Search for the cell housing the specified text and yield its (X, Y) center coordinate. 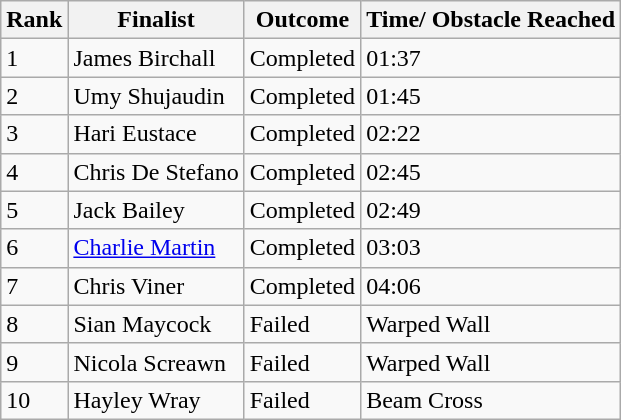
02:45 (491, 172)
James Birchall (156, 58)
Umy Shujaudin (156, 96)
9 (34, 362)
Hayley Wray (156, 400)
6 (34, 248)
Chris Viner (156, 286)
Finalist (156, 20)
Time/ Obstacle Reached (491, 20)
Jack Bailey (156, 210)
Rank (34, 20)
Chris De Stefano (156, 172)
8 (34, 324)
10 (34, 400)
Sian Maycock (156, 324)
02:22 (491, 134)
02:49 (491, 210)
Beam Cross (491, 400)
01:37 (491, 58)
Nicola Screawn (156, 362)
4 (34, 172)
03:03 (491, 248)
3 (34, 134)
7 (34, 286)
1 (34, 58)
01:45 (491, 96)
Hari Eustace (156, 134)
Outcome (302, 20)
04:06 (491, 286)
Charlie Martin (156, 248)
2 (34, 96)
5 (34, 210)
